Pinpoint the cell where the given text exists, returning its (X, Y) midpoint coordinate. 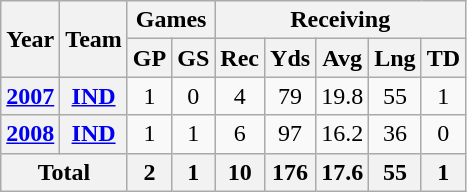
Team (94, 39)
Games (170, 20)
2008 (30, 134)
GP (149, 58)
Yds (290, 58)
Avg (342, 58)
Receiving (340, 20)
2007 (30, 96)
16.2 (342, 134)
176 (290, 172)
97 (290, 134)
17.6 (342, 172)
Lng (395, 58)
4 (240, 96)
GS (194, 58)
6 (240, 134)
79 (290, 96)
36 (395, 134)
Total (64, 172)
Year (30, 39)
Rec (240, 58)
2 (149, 172)
TD (443, 58)
10 (240, 172)
19.8 (342, 96)
